Search for the cell housing the specified text and yield its [x, y] center coordinate. 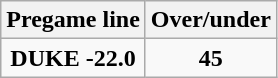
DUKE -22.0 [74, 58]
45 [210, 58]
Over/under [210, 20]
Pregame line [74, 20]
